Detect which cell encompasses the target text, then output its (x, y) center coordinate. 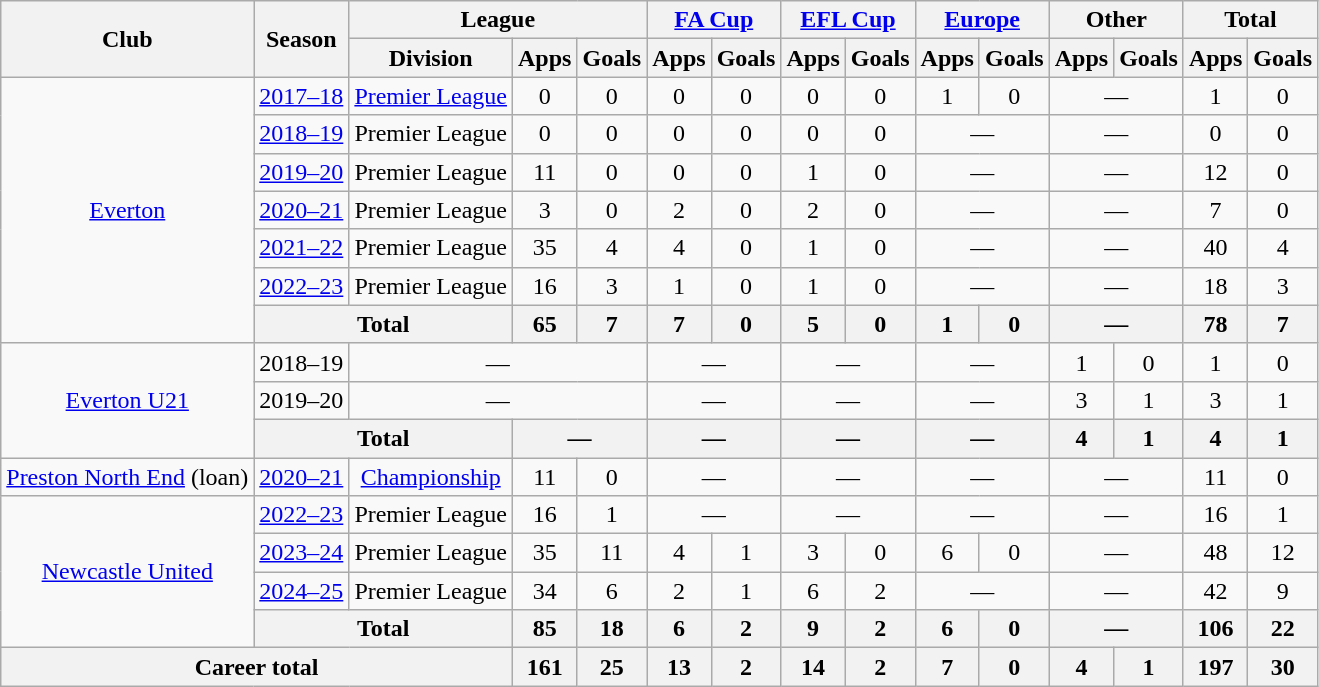
Newcastle United (128, 572)
40 (1215, 248)
42 (1215, 591)
34 (545, 591)
Preston North End (loan) (128, 477)
65 (545, 324)
2017–18 (302, 96)
5 (813, 324)
Europe (982, 20)
Everton (128, 210)
Championship (431, 477)
Everton U21 (128, 400)
2021–22 (302, 248)
25 (612, 667)
Division (431, 58)
2023–24 (302, 553)
Season (302, 39)
Club (128, 39)
48 (1215, 553)
Other (1116, 20)
14 (813, 667)
78 (1215, 324)
2024–25 (302, 591)
FA Cup (714, 20)
EFL Cup (848, 20)
Career total (257, 667)
League (498, 20)
22 (1283, 629)
85 (545, 629)
197 (1215, 667)
30 (1283, 667)
13 (679, 667)
161 (545, 667)
106 (1215, 629)
